Provide the (X, Y) coordinate of the cell's center where the given text is located.  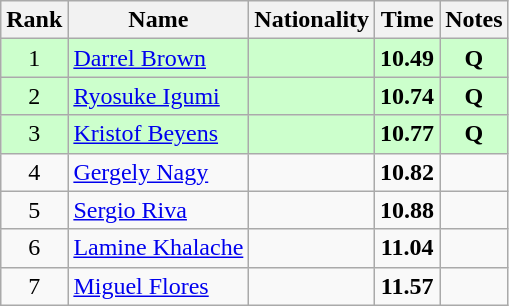
10.74 (408, 96)
11.04 (408, 248)
10.82 (408, 172)
Time (408, 20)
2 (34, 96)
Kristof Beyens (158, 134)
6 (34, 248)
Notes (474, 20)
Nationality (312, 20)
Darrel Brown (158, 58)
Ryosuke Igumi (158, 96)
4 (34, 172)
Sergio Riva (158, 210)
Name (158, 20)
10.88 (408, 210)
3 (34, 134)
11.57 (408, 286)
Miguel Flores (158, 286)
Gergely Nagy (158, 172)
Rank (34, 20)
10.49 (408, 58)
7 (34, 286)
10.77 (408, 134)
5 (34, 210)
1 (34, 58)
Lamine Khalache (158, 248)
